Provide the [X, Y] coordinate of the cell's center where the given text is located.  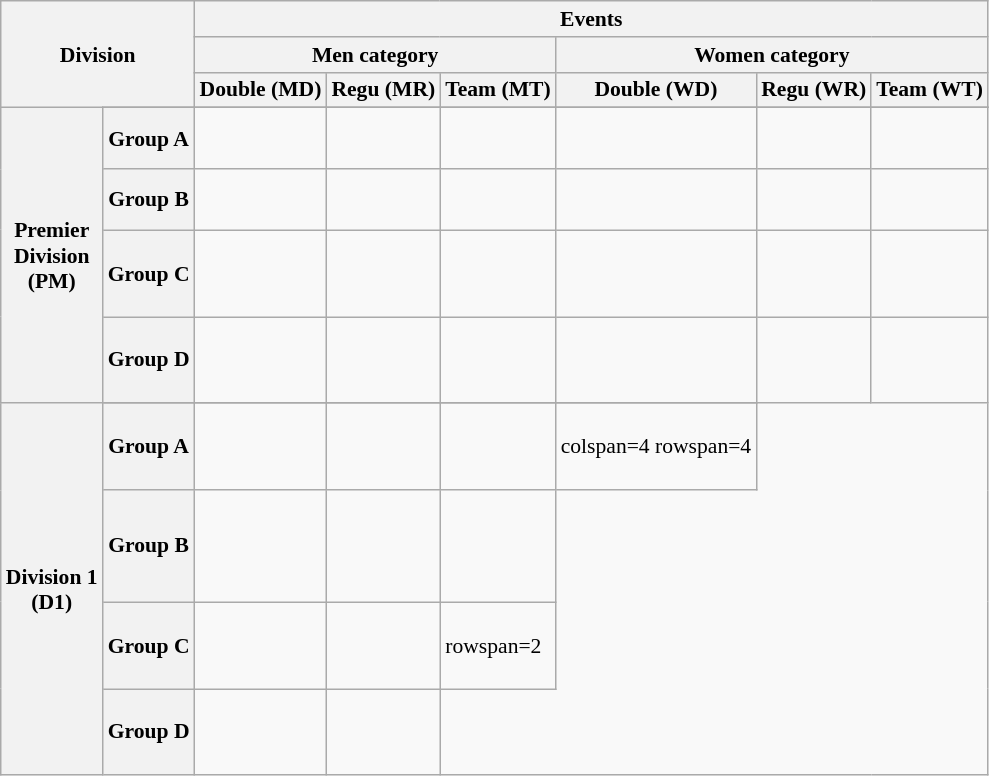
Team (WT) [930, 90]
Regu (MR) [383, 90]
rowspan=2 [498, 646]
PremierDivision(PM) [52, 256]
Events [592, 19]
Double (MD) [261, 90]
Double (WD) [656, 90]
Team (MT) [498, 90]
Men category [376, 55]
Division 1(D1) [52, 590]
Division [98, 54]
Women category [772, 55]
colspan=4 rowspan=4 [656, 448]
Regu (WR) [814, 90]
